Pinpoint the cell where the given text exists, returning its (x, y) midpoint coordinate. 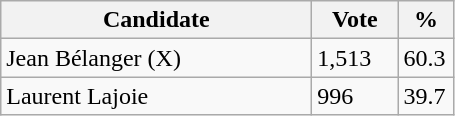
Jean Bélanger (X) (156, 58)
Laurent Lajoie (156, 96)
Candidate (156, 20)
% (426, 20)
1,513 (355, 58)
Vote (355, 20)
60.3 (426, 58)
996 (355, 96)
39.7 (426, 96)
